Extract the [x, y] coordinate from the center of the cell holding the provided text.  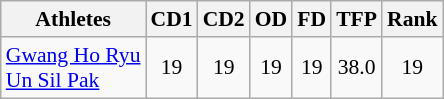
Athletes [74, 19]
FD [312, 19]
TFP [356, 19]
38.0 [356, 68]
Rank [412, 19]
OD [272, 19]
CD2 [224, 19]
CD1 [172, 19]
Gwang Ho RyuUn Sil Pak [74, 68]
